Locate the cell with the specified text and output its (x, y) center coordinate. 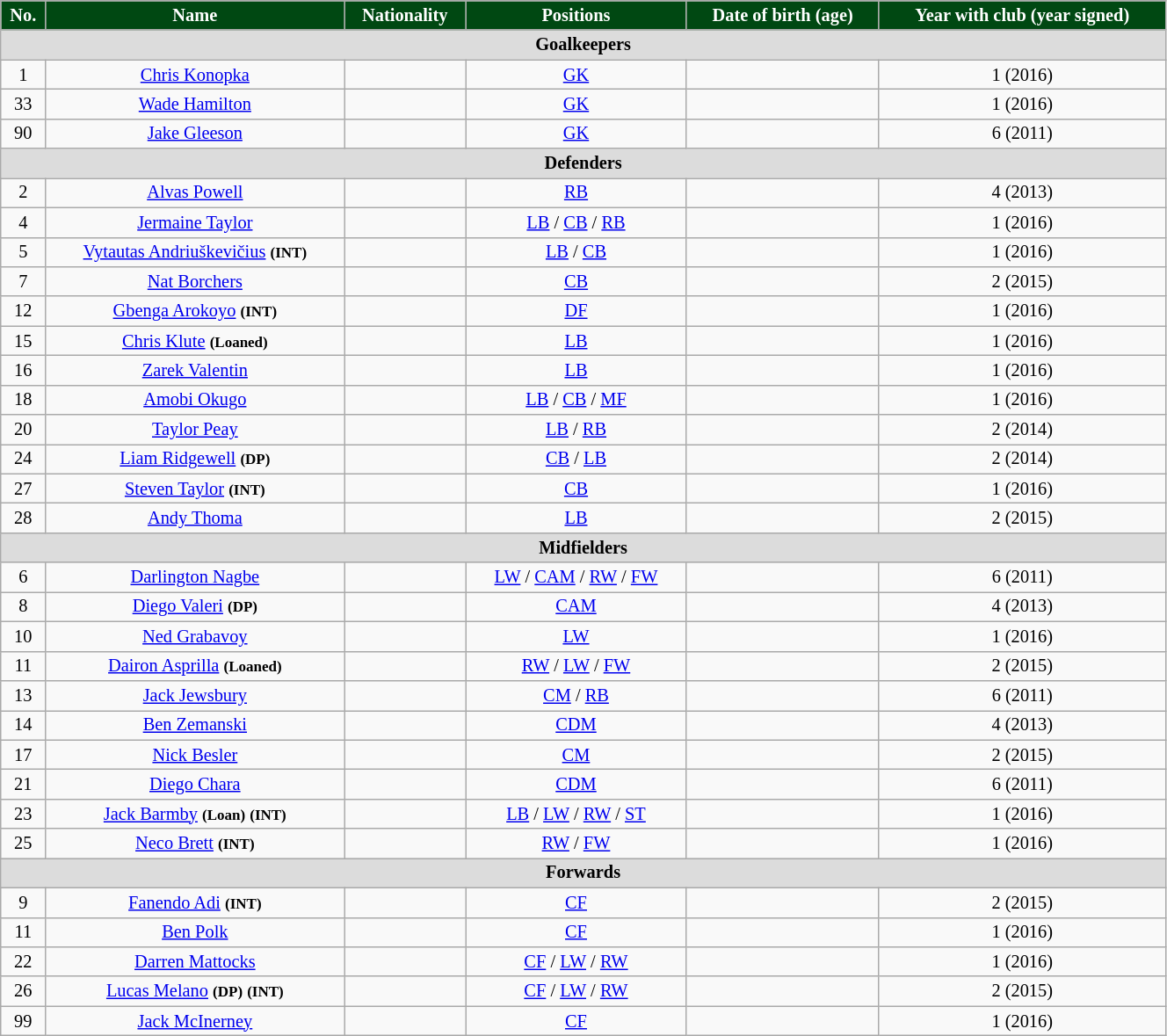
90 (23, 134)
Jack Jewsbury (195, 695)
Diego Chara (195, 784)
Gbenga Arokoyo (INT) (195, 311)
14 (23, 725)
Goalkeepers (583, 45)
Ben Zemanski (195, 725)
Wade Hamilton (195, 104)
Darlington Nagbe (195, 577)
CB / LB (576, 459)
Vytautas Andriuškevičius (INT) (195, 252)
LB / RB (576, 430)
Dairon Asprilla (Loaned) (195, 666)
LW (576, 636)
Steven Taylor (INT) (195, 489)
17 (23, 755)
Nationality (405, 15)
12 (23, 311)
Taylor Peay (195, 430)
Name (195, 15)
10 (23, 636)
Jake Gleeson (195, 134)
Darren Mattocks (195, 961)
Zarek Valentin (195, 370)
Midfielders (583, 547)
LB / CB (576, 252)
CM / RB (576, 695)
4 (23, 222)
Positions (576, 15)
33 (23, 104)
LB / CB / RB (576, 222)
CAM (576, 606)
CM (576, 755)
15 (23, 341)
Defenders (583, 163)
DF (576, 311)
Alvas Powell (195, 192)
RW / FW (576, 844)
5 (23, 252)
7 (23, 281)
23 (23, 814)
20 (23, 430)
13 (23, 695)
16 (23, 370)
2 (23, 192)
Ben Polk (195, 932)
99 (23, 1021)
LB / CB / MF (576, 400)
28 (23, 518)
25 (23, 844)
Chris Konopka (195, 75)
Ned Grabavoy (195, 636)
Chris Klute (Loaned) (195, 341)
Nat Borchers (195, 281)
Neco Brett (INT) (195, 844)
24 (23, 459)
22 (23, 961)
RB (576, 192)
Andy Thoma (195, 518)
Lucas Melano (DP) (INT) (195, 991)
27 (23, 489)
6 (23, 577)
Nick Besler (195, 755)
Diego Valeri (DP) (195, 606)
LW / CAM / RW / FW (576, 577)
8 (23, 606)
LB / LW / RW / ST (576, 814)
1 (23, 75)
Jack McInerney (195, 1021)
26 (23, 991)
Date of birth (age) (782, 15)
No. (23, 15)
RW / LW / FW (576, 666)
Forwards (583, 873)
18 (23, 400)
Jack Barmby (Loan) (INT) (195, 814)
Liam Ridgewell (DP) (195, 459)
Jermaine Taylor (195, 222)
Amobi Okugo (195, 400)
Year with club (year signed) (1022, 15)
9 (23, 902)
Fanendo Adi (INT) (195, 902)
21 (23, 784)
